Pinpoint the cell where the given text exists, returning its (X, Y) midpoint coordinate. 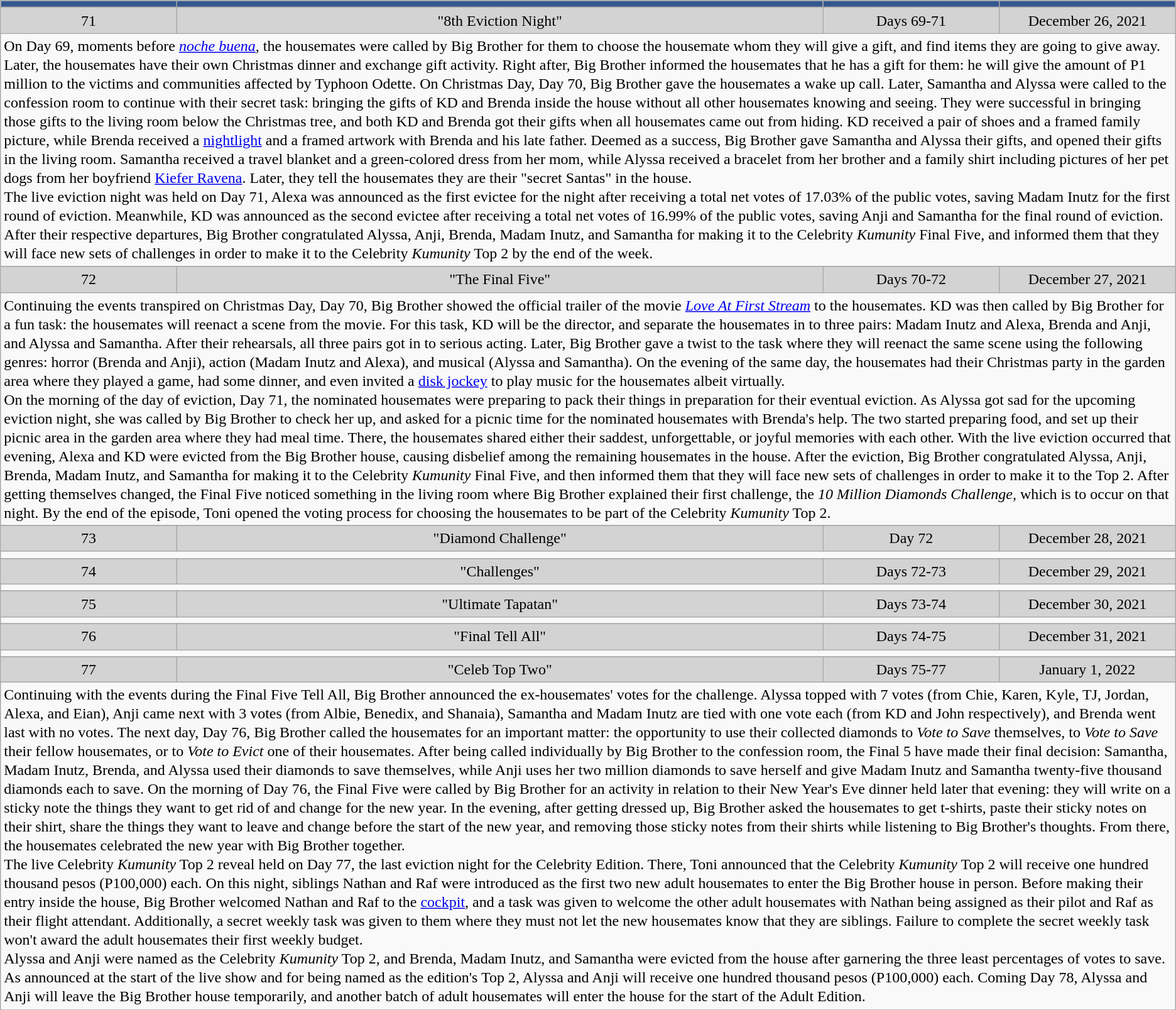
"Celeb Top Two" (500, 670)
December 31, 2021 (1088, 636)
December 27, 2021 (1088, 279)
75 (89, 603)
72 (89, 279)
December 28, 2021 (1088, 538)
December 26, 2021 (1088, 20)
"The Final Five" (500, 279)
Days 73-74 (911, 603)
Days 74-75 (911, 636)
Days 69-71 (911, 20)
"Final Tell All" (500, 636)
77 (89, 670)
"Ultimate Tapatan" (500, 603)
December 30, 2021 (1088, 603)
Day 72 (911, 538)
"8th Eviction Night" (500, 20)
"Challenges" (500, 571)
"Diamond Challenge" (500, 538)
January 1, 2022 (1088, 670)
73 (89, 538)
Days 72-73 (911, 571)
Days 70-72 (911, 279)
Days 75-77 (911, 670)
71 (89, 20)
76 (89, 636)
December 29, 2021 (1088, 571)
74 (89, 571)
